Output the (X, Y) coordinate of the center of the cell containing the given text.  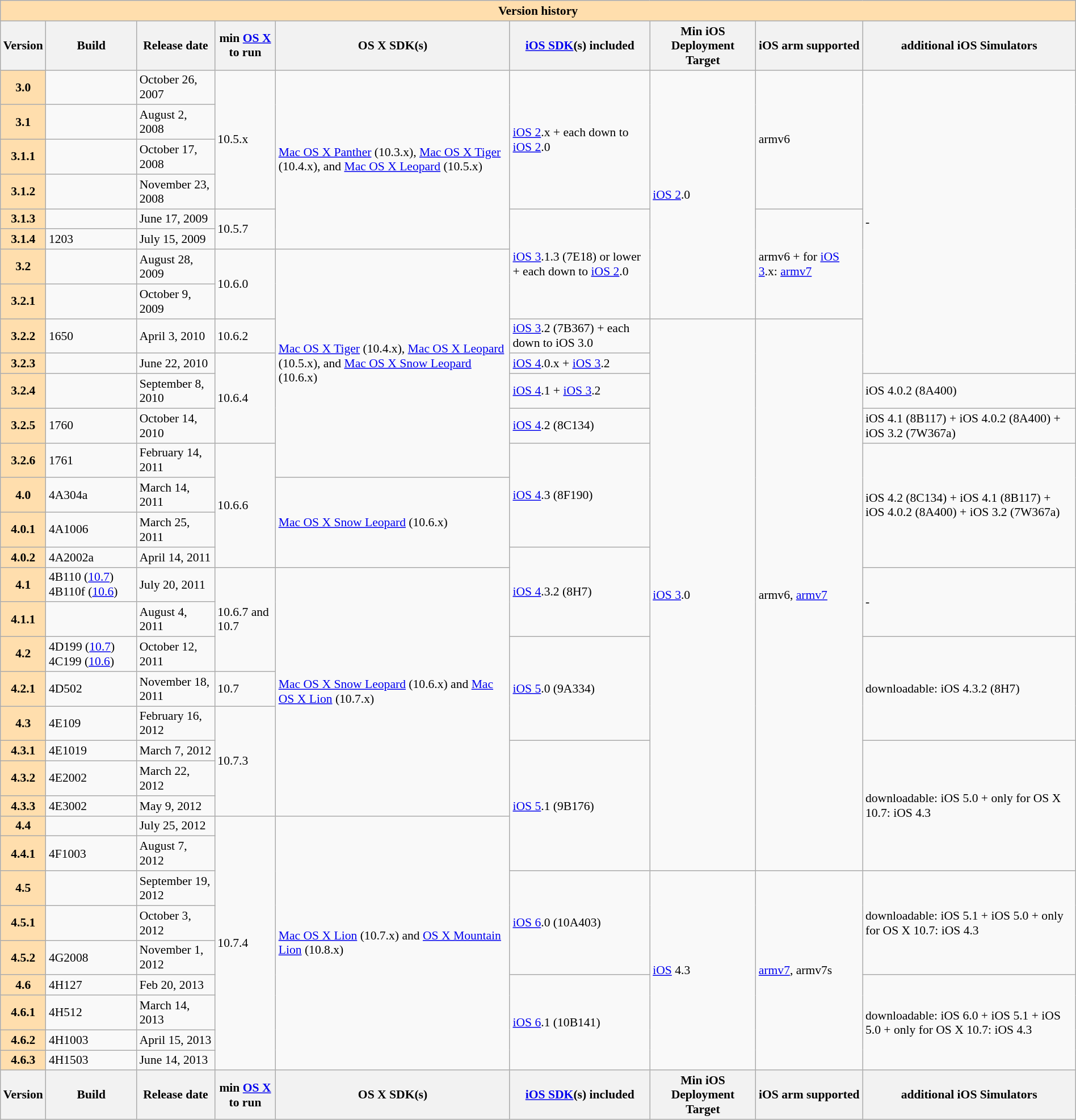
4H1003 (91, 1040)
March 14, 2013 (176, 1013)
1650 (91, 336)
10.5.x (245, 139)
iOS 4.2 (8C134) + iOS 4.1 (8B117) + iOS 4.0.2 (8A400) + iOS 3.2 (7W367a) (969, 505)
March 14, 2011 (176, 495)
3.2 (23, 267)
4.2 (23, 654)
4A304a (91, 495)
June 14, 2013 (176, 1060)
4.1 (23, 585)
armv6, armv7 (809, 595)
Mac OS X Lion (10.7.x) and OS X Mountain Lion (10.8.x) (393, 943)
4.2.1 (23, 689)
June 22, 2010 (176, 364)
4.3.1 (23, 751)
September 19, 2012 (176, 888)
March 22, 2012 (176, 779)
3.0 (23, 87)
iOS 4.3 (703, 971)
10.6.0 (245, 284)
February 14, 2011 (176, 460)
4.3 (23, 723)
May 9, 2012 (176, 806)
3.2.2 (23, 336)
1203 (91, 240)
4E1019 (91, 751)
June 17, 2009 (176, 219)
Feb 20, 2013 (176, 985)
3.2.3 (23, 364)
downloadable: iOS 6.0 + iOS 5.1 + iOS 5.0 + only for OS X 10.7: iOS 4.3 (969, 1023)
iOS 3.2 (7B367) + each down to iOS 3.0 (580, 336)
10.6.7 and 10.7 (245, 619)
iOS 3.0 (703, 595)
October 17, 2008 (176, 157)
4A2002a (91, 557)
4D502 (91, 689)
4A1006 (91, 530)
4.5 (23, 888)
4.6.3 (23, 1060)
iOS 4.3 (8F190) (580, 495)
3.1 (23, 123)
Mac OS X Snow Leopard (10.6.x) (393, 523)
April 15, 2013 (176, 1040)
iOS 6.1 (10B141) (580, 1023)
August 28, 2009 (176, 267)
iOS 2.0 (703, 194)
10.7.3 (245, 761)
August 7, 2012 (176, 854)
October 9, 2009 (176, 301)
August 2, 2008 (176, 123)
iOS 4.1 (8B117) + iOS 4.0.2 (8A400) + iOS 3.2 (7W367a) (969, 426)
10.6.6 (245, 505)
1761 (91, 460)
3.1.4 (23, 240)
4H512 (91, 1013)
iOS 4.3.2 (8H7) (580, 592)
Mac OS X Snow Leopard (10.6.x) and Mac OS X Lion (10.7.x) (393, 691)
4.6.1 (23, 1013)
3.2.1 (23, 301)
September 8, 2010 (176, 391)
4.6 (23, 985)
4.3.2 (23, 779)
4.5.2 (23, 957)
Version history (538, 11)
August 4, 2011 (176, 620)
10.7.4 (245, 943)
February 16, 2012 (176, 723)
April 3, 2010 (176, 336)
November 18, 2011 (176, 689)
iOS 5.1 (9B176) (580, 806)
armv7, armv7s (809, 971)
4D199 (10.7) 4C199 (10.6) (91, 654)
4G2008 (91, 957)
October 26, 2007 (176, 87)
March 7, 2012 (176, 751)
iOS 6.0 (10A403) (580, 923)
4.3.3 (23, 806)
3.1.2 (23, 192)
downloadable: iOS 5.0 + only for OS X 10.7: iOS 4.3 (969, 806)
October 14, 2010 (176, 426)
4.0.2 (23, 557)
4.5.1 (23, 923)
3.1.3 (23, 219)
4.0.1 (23, 530)
July 25, 2012 (176, 826)
4.4.1 (23, 854)
4.6.2 (23, 1040)
10.6.4 (245, 398)
4H1503 (91, 1060)
iOS 3.1.3 (7E18) or lower + each down to iOS 2.0 (580, 264)
armv6 + for iOS 3.x: armv7 (809, 264)
3.2.5 (23, 426)
Mac OS X Panther (10.3.x), Mac OS X Tiger (10.4.x), and Mac OS X Leopard (10.5.x) (393, 160)
3.1.1 (23, 157)
iOS 5.0 (9A334) (580, 689)
April 14, 2011 (176, 557)
iOS 4.0.2 (8A400) (969, 391)
downloadable: iOS 4.3.2 (8H7) (969, 689)
downloadable: iOS 5.1 + iOS 5.0 + only for OS X 10.7: iOS 4.3 (969, 923)
November 23, 2008 (176, 192)
10.6.2 (245, 336)
1760 (91, 426)
4B110 (10.7) 4B110f (10.6) (91, 585)
4E2002 (91, 779)
4F1003 (91, 854)
4.1.1 (23, 620)
March 25, 2011 (176, 530)
iOS 2.x + each down to iOS 2.0 (580, 139)
4H127 (91, 985)
iOS 4.2 (8C134) (580, 426)
November 1, 2012 (176, 957)
10.7 (245, 689)
Mac OS X Tiger (10.4.x), Mac OS X Leopard (10.5.x), and Mac OS X Snow Leopard (10.6.x) (393, 363)
October 3, 2012 (176, 923)
3.2.4 (23, 391)
iOS 4.1 + iOS 3.2 (580, 391)
10.5.7 (245, 229)
4E109 (91, 723)
4.4 (23, 826)
4E3002 (91, 806)
armv6 (809, 139)
iOS 4.0.x + iOS 3.2 (580, 364)
3.2.6 (23, 460)
July 20, 2011 (176, 585)
4.0 (23, 495)
October 12, 2011 (176, 654)
July 15, 2009 (176, 240)
